Locate the cell with the specified text and output its (X, Y) center coordinate. 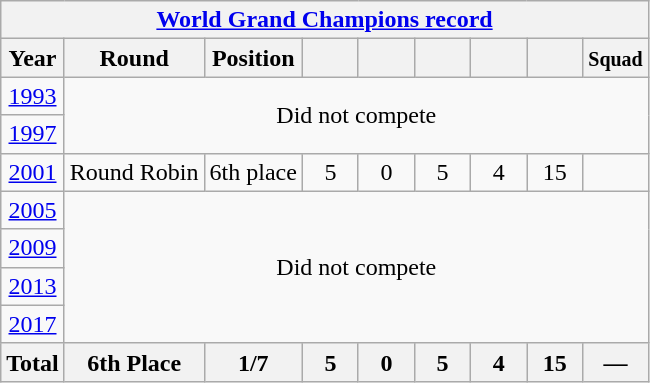
1993 (33, 96)
6th Place (134, 362)
2001 (33, 172)
2013 (33, 286)
Total (33, 362)
6th place (253, 172)
Round Robin (134, 172)
2017 (33, 324)
World Grand Champions record (325, 20)
Squad (616, 58)
Year (33, 58)
1/7 (253, 362)
Round (134, 58)
2005 (33, 210)
Position (253, 58)
— (616, 362)
1997 (33, 134)
2009 (33, 248)
